Find where the given text appears and provide that cell's center as [x, y] coordinate. 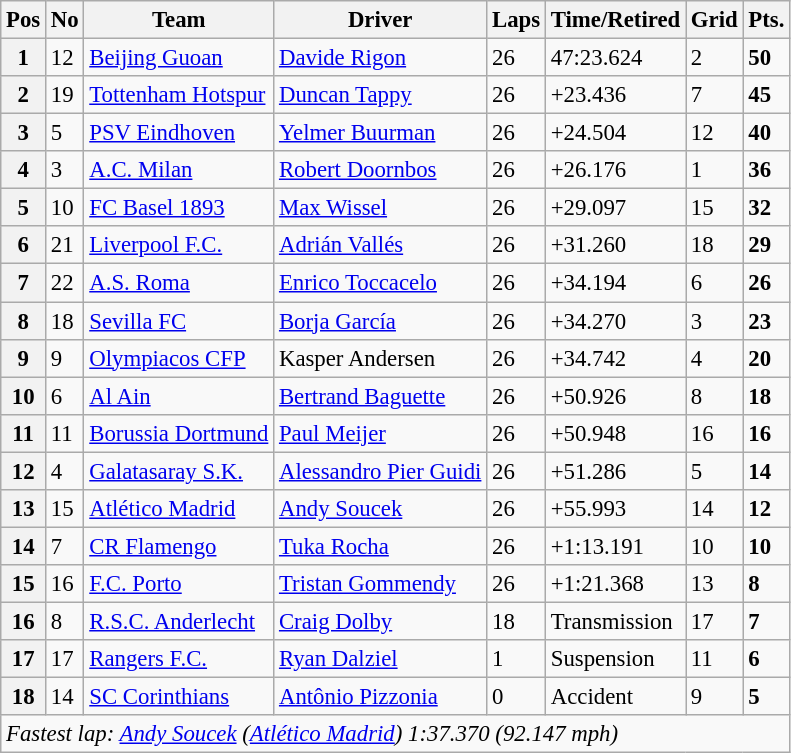
PSV Eindhoven [179, 133]
Kasper Andersen [380, 358]
+24.504 [615, 133]
45 [766, 95]
+51.286 [615, 471]
A.C. Milan [179, 170]
Davide Rigon [380, 58]
Ryan Dalziel [380, 659]
+55.993 [615, 509]
+31.260 [615, 245]
47:23.624 [615, 58]
+29.097 [615, 208]
+1:21.368 [615, 584]
Fastest lap: Andy Soucek (Atlético Madrid) 1:37.370 (92.147 mph) [396, 734]
Bertrand Baguette [380, 396]
Laps [516, 20]
R.S.C. Anderlecht [179, 621]
+34.270 [615, 321]
Borussia Dortmund [179, 433]
Pos [24, 20]
0 [516, 697]
32 [766, 208]
Yelmer Buurman [380, 133]
Accident [615, 697]
Tuka Rocha [380, 546]
Robert Doornbos [380, 170]
Suspension [615, 659]
Driver [380, 20]
23 [766, 321]
Andy Soucek [380, 509]
29 [766, 245]
Grid [714, 20]
A.S. Roma [179, 283]
SC Corinthians [179, 697]
CR Flamengo [179, 546]
Pts. [766, 20]
Galatasaray S.K. [179, 471]
Tottenham Hotspur [179, 95]
Adrián Vallés [380, 245]
Antônio Pizzonia [380, 697]
Sevilla FC [179, 321]
+34.742 [615, 358]
F.C. Porto [179, 584]
Liverpool F.C. [179, 245]
+23.436 [615, 95]
Atlético Madrid [179, 509]
Rangers F.C. [179, 659]
Olympiacos CFP [179, 358]
19 [65, 95]
Beijing Guoan [179, 58]
Max Wissel [380, 208]
+26.176 [615, 170]
Tristan Gommendy [380, 584]
21 [65, 245]
20 [766, 358]
+34.194 [615, 283]
50 [766, 58]
No [65, 20]
Craig Dolby [380, 621]
Alessandro Pier Guidi [380, 471]
Transmission [615, 621]
Time/Retired [615, 20]
+50.926 [615, 396]
36 [766, 170]
Duncan Tappy [380, 95]
Borja García [380, 321]
40 [766, 133]
+1:13.191 [615, 546]
+50.948 [615, 433]
22 [65, 283]
Enrico Toccacelo [380, 283]
Al Ain [179, 396]
Paul Meijer [380, 433]
FC Basel 1893 [179, 208]
Team [179, 20]
